Find where the given text appears and provide that cell's center as (X, Y) coordinate. 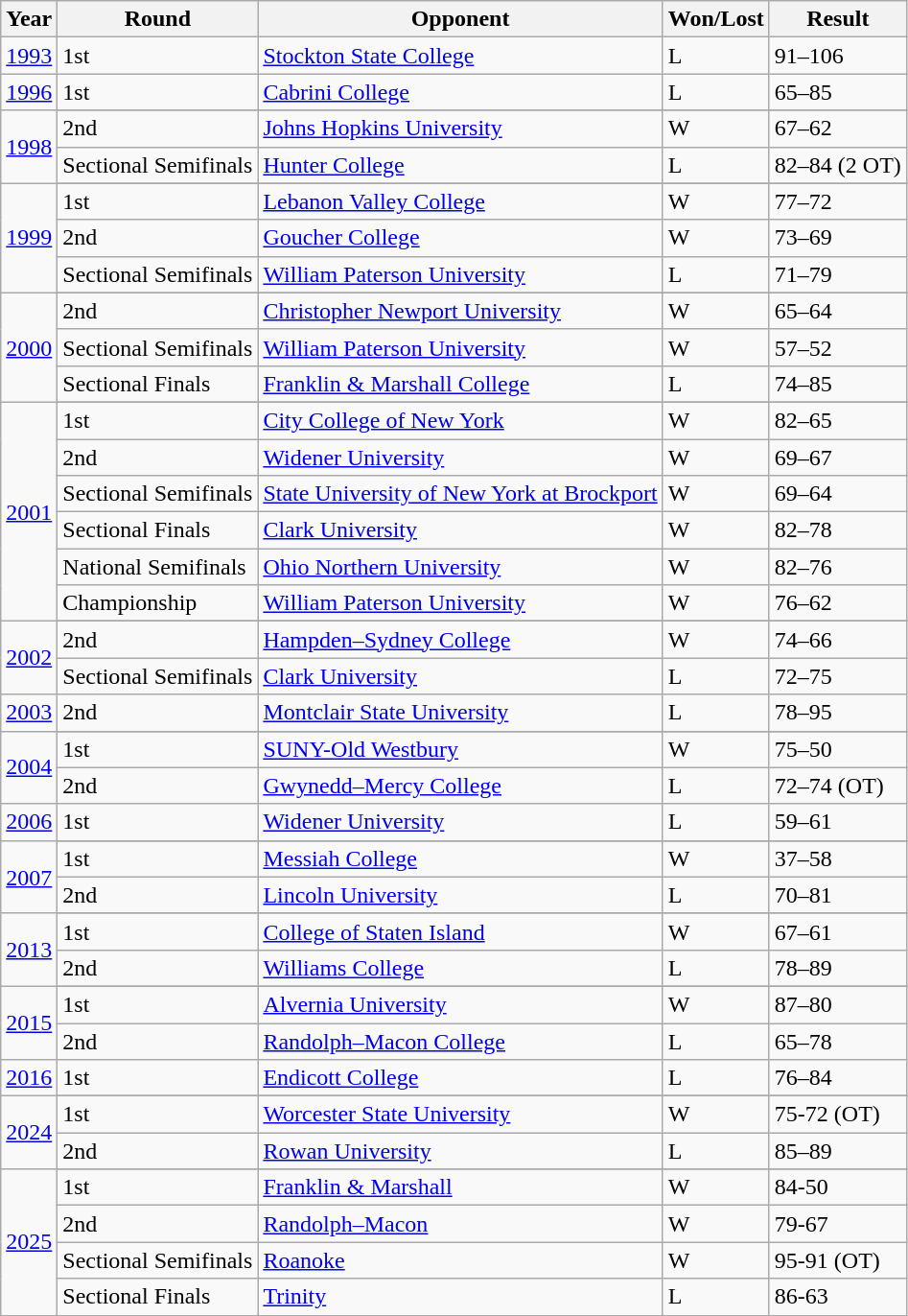
Year (29, 19)
78–89 (838, 968)
Cabrini College (460, 92)
2013 (29, 950)
91–106 (838, 56)
Hampden–Sydney College (460, 640)
2007 (29, 877)
72–75 (838, 676)
Franklin & Marshall (460, 1187)
79-67 (838, 1224)
84-50 (838, 1187)
82–84 (2 OT) (838, 165)
2002 (29, 658)
59–61 (838, 822)
71–79 (838, 274)
2001 (29, 511)
74–85 (838, 384)
65–64 (838, 311)
72–74 (OT) (838, 786)
Opponent (460, 19)
Won/Lost (715, 19)
67–62 (838, 129)
Trinity (460, 1297)
77–72 (838, 201)
Stockton State College (460, 56)
College of Staten Island (460, 931)
Johns Hopkins University (460, 129)
75–50 (838, 749)
Ohio Northern University (460, 567)
67–61 (838, 931)
37–58 (838, 858)
69–64 (838, 494)
Lincoln University (460, 895)
1998 (29, 147)
78–95 (838, 713)
57–52 (838, 347)
Franklin & Marshall College (460, 384)
Championship (157, 603)
Williams College (460, 968)
Roanoke (460, 1260)
2006 (29, 822)
Randolph–Macon (460, 1224)
75-72 (OT) (838, 1115)
Hunter College (460, 165)
Montclair State University (460, 713)
Lebanon Valley College (460, 201)
65–85 (838, 92)
2015 (29, 1022)
82–78 (838, 530)
86-63 (838, 1297)
2000 (29, 347)
1999 (29, 238)
Gwynedd–Mercy College (460, 786)
2004 (29, 767)
SUNY-Old Westbury (460, 749)
Goucher College (460, 238)
85–89 (838, 1151)
70–81 (838, 895)
1993 (29, 56)
Christopher Newport University (460, 311)
76–84 (838, 1078)
Rowan University (460, 1151)
Alvernia University (460, 1004)
95-91 (OT) (838, 1260)
Round (157, 19)
City College of New York (460, 420)
2024 (29, 1133)
69–67 (838, 458)
2016 (29, 1078)
Result (838, 19)
Endicott College (460, 1078)
Worcester State University (460, 1115)
State University of New York at Brockport (460, 494)
1996 (29, 92)
National Semifinals (157, 567)
82–65 (838, 420)
Randolph–Macon College (460, 1041)
Messiah College (460, 858)
74–66 (838, 640)
76–62 (838, 603)
2025 (29, 1242)
73–69 (838, 238)
82–76 (838, 567)
2003 (29, 713)
65–78 (838, 1041)
87–80 (838, 1004)
